Determine the [X, Y] coordinate at the center of the cell enclosing the given text.  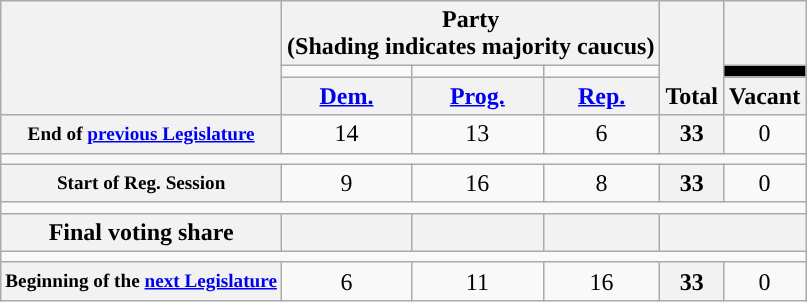
Beginning of the next Legislature [142, 281]
9 [347, 183]
11 [477, 281]
Rep. [602, 96]
Prog. [477, 96]
Total [692, 58]
Start of Reg. Session [142, 183]
13 [477, 134]
Dem. [347, 96]
8 [602, 183]
Party (Shading indicates majority caucus) [471, 34]
End of previous Legislature [142, 134]
Final voting share [142, 232]
Vacant [764, 96]
14 [347, 134]
